Locate the cell with the specified text and output its (X, Y) center coordinate. 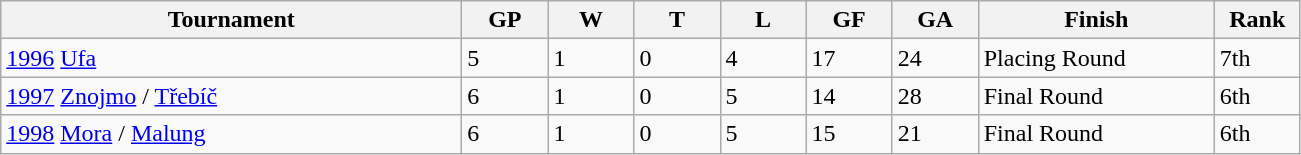
21 (935, 134)
15 (849, 134)
Placing Round (1096, 58)
7th (1257, 58)
Finish (1096, 20)
GF (849, 20)
GP (505, 20)
L (763, 20)
W (591, 20)
GA (935, 20)
4 (763, 58)
24 (935, 58)
1996 Ufa (232, 58)
1997 Znojmo / Třebíč (232, 96)
Rank (1257, 20)
Tournament (232, 20)
28 (935, 96)
1998 Mora / Malung (232, 134)
T (677, 20)
14 (849, 96)
17 (849, 58)
